Extract the [X, Y] coordinate from the center of the cell holding the provided text.  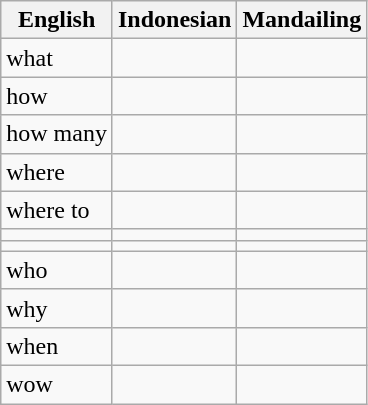
where to [57, 210]
how [57, 96]
English [57, 20]
why [57, 308]
what [57, 58]
Mandailing [302, 20]
how many [57, 134]
Indonesian [174, 20]
wow [57, 384]
who [57, 270]
where [57, 172]
when [57, 346]
